Search for the cell housing the specified text and yield its (x, y) center coordinate. 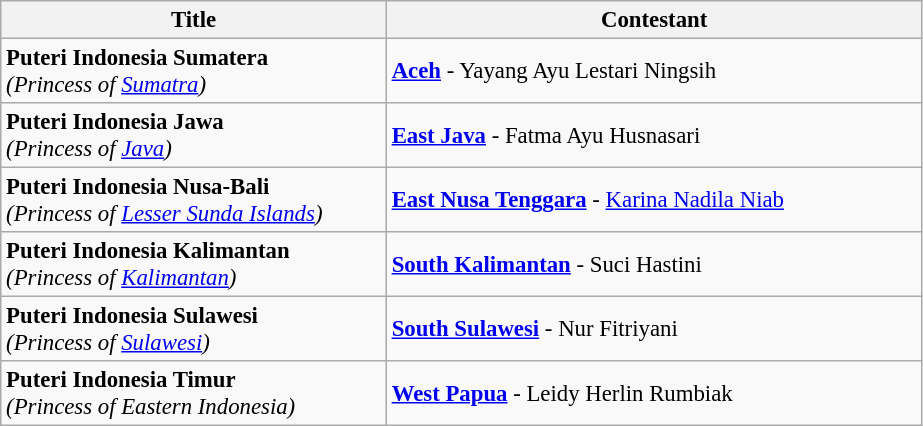
South Kalimantan - Suci Hastini (654, 264)
Aceh - Yayang Ayu Lestari Ningsih (654, 72)
Puteri Indonesia Sumatera(Princess of Sumatra) (194, 72)
South Sulawesi - Nur Fitriyani (654, 330)
Puteri Indonesia Nusa-Bali(Princess of Lesser Sunda Islands) (194, 200)
Puteri Indonesia Sulawesi(Princess of Sulawesi) (194, 330)
Puteri Indonesia Jawa(Princess of Java) (194, 136)
Puteri Indonesia Kalimantan(Princess of Kalimantan) (194, 264)
Title (194, 20)
East Nusa Tenggara - Karina Nadila Niab (654, 200)
Contestant (654, 20)
East Java - Fatma Ayu Husnasari (654, 136)
